Provide the [X, Y] coordinate of the cell's center where the given text is located.  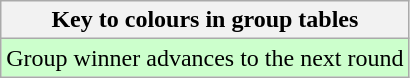
Key to colours in group tables [205, 20]
Group winner advances to the next round [205, 58]
